Identify which cell holds the provided text, then report its (X, Y) central coordinate. 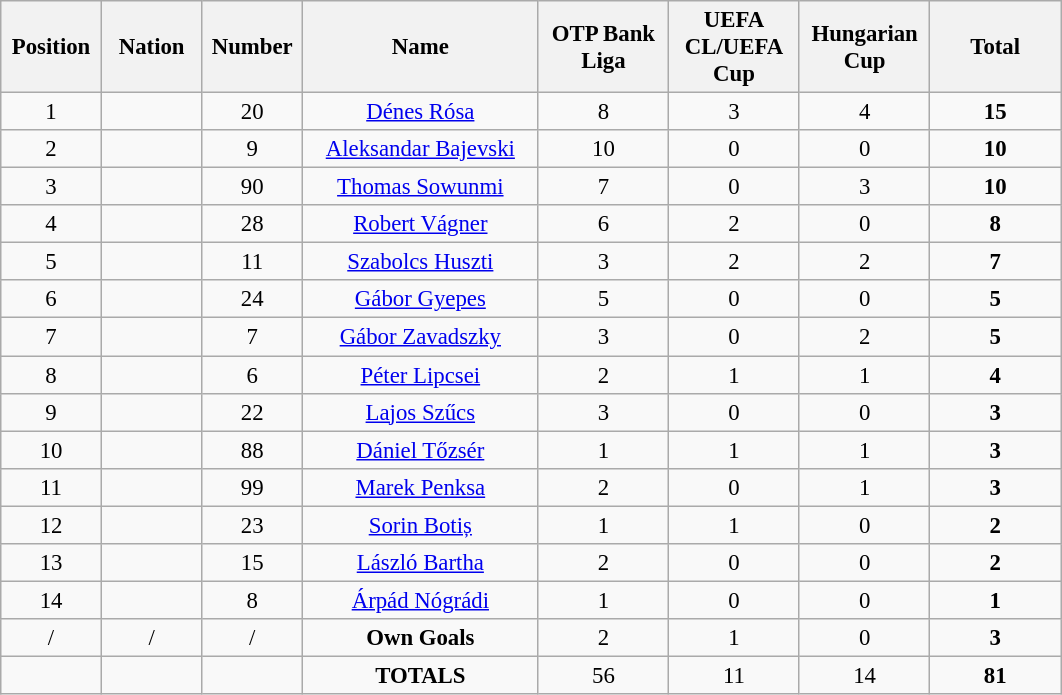
88 (252, 450)
81 (996, 675)
Number (252, 47)
Lajos Szűcs (421, 412)
24 (252, 299)
Robert Vágner (421, 224)
Gábor Gyepes (421, 299)
László Bartha (421, 563)
Thomas Sowunmi (421, 187)
Dániel Tőzsér (421, 450)
UEFA CL/UEFA Cup (734, 47)
90 (252, 187)
12 (52, 525)
22 (252, 412)
Dénes Rósa (421, 112)
Gábor Zavadszky (421, 337)
Own Goals (421, 638)
28 (252, 224)
Árpád Nógrádi (421, 600)
OTP Bank Liga (604, 47)
23 (252, 525)
56 (604, 675)
Péter Lipcsei (421, 375)
Nation (152, 47)
20 (252, 112)
Marek Penksa (421, 487)
Hungarian Cup (864, 47)
TOTALS (421, 675)
Position (52, 47)
99 (252, 487)
Name (421, 47)
Total (996, 47)
13 (52, 563)
Aleksandar Bajevski (421, 149)
Szabolcs Huszti (421, 262)
Sorin Botiș (421, 525)
